Scan for the cell matching the given text and deliver its (x, y) coordinate at center. 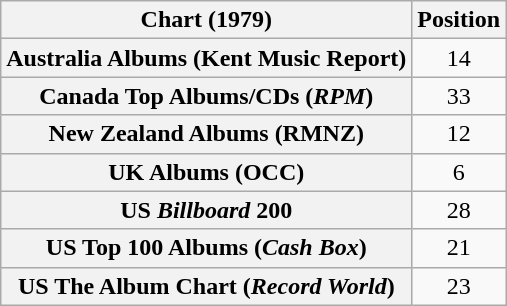
US Billboard 200 (206, 210)
28 (459, 210)
Canada Top Albums/CDs (RPM) (206, 96)
US The Album Chart (Record World) (206, 286)
Australia Albums (Kent Music Report) (206, 58)
23 (459, 286)
6 (459, 172)
12 (459, 134)
US Top 100 Albums (Cash Box) (206, 248)
UK Albums (OCC) (206, 172)
14 (459, 58)
21 (459, 248)
Position (459, 20)
33 (459, 96)
New Zealand Albums (RMNZ) (206, 134)
Chart (1979) (206, 20)
